Pinpoint the cell where the given text exists, returning its [x, y] midpoint coordinate. 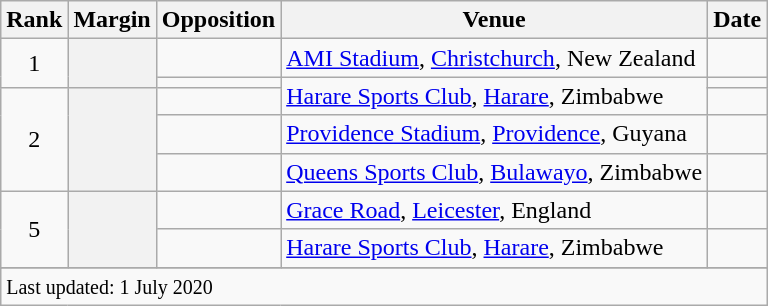
AMI Stadium, Christchurch, New Zealand [494, 58]
5 [34, 229]
Providence Stadium, Providence, Guyana [494, 134]
2 [34, 140]
Queens Sports Club, Bulawayo, Zimbabwe [494, 172]
Grace Road, Leicester, England [494, 210]
Rank [34, 20]
Margin [112, 20]
Venue [494, 20]
1 [34, 64]
Date [738, 20]
Opposition [218, 20]
Last updated: 1 July 2020 [384, 286]
